Find where the given text appears and provide that cell's center as [x, y] coordinate. 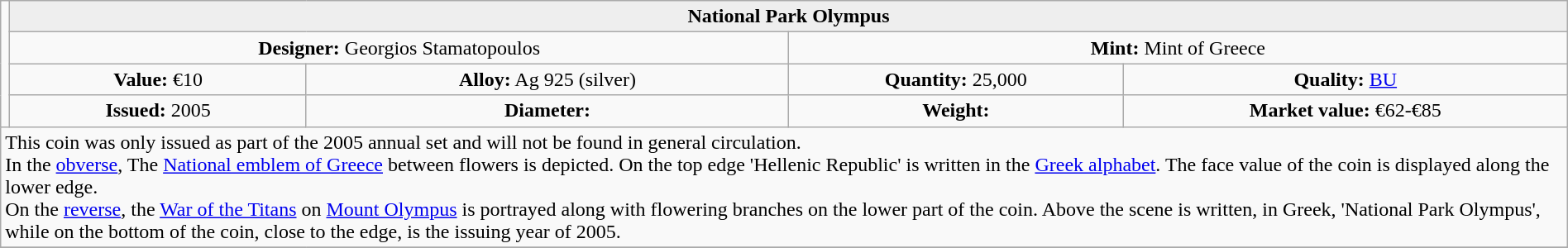
Mint: Mint of Greece [1178, 48]
Weight: [956, 111]
Market value: €62-€85 [1345, 111]
Issued: 2005 [159, 111]
Quantity: 25,000 [956, 79]
National Park Olympus [789, 17]
Alloy: Ag 925 (silver) [547, 79]
Quality: BU [1345, 79]
Value: €10 [159, 79]
Designer: Georgios Stamatopoulos [399, 48]
Diameter: [547, 111]
